Capture the cell that displays the provided text and extract its (X, Y) central coordinate. 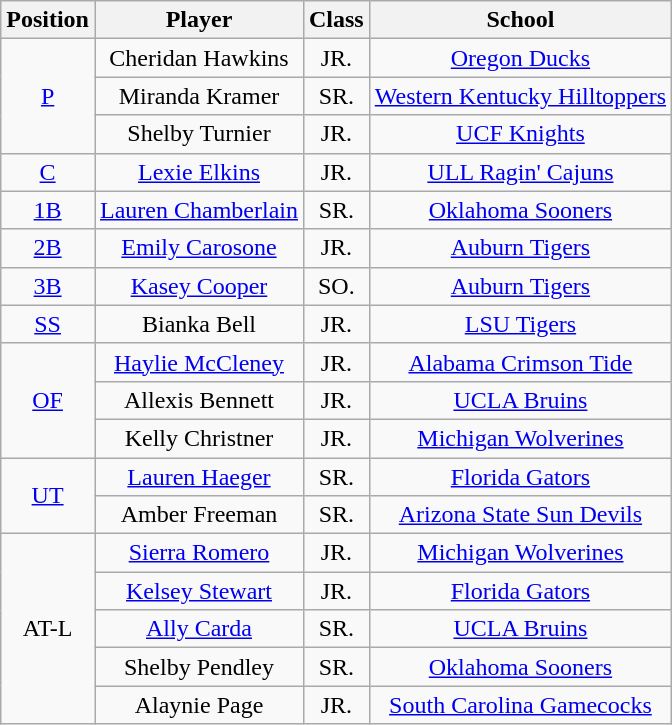
Alaynie Page (198, 705)
Ally Carda (198, 629)
2B (48, 248)
UCF Knights (520, 134)
Lexie Elkins (198, 172)
ULL Ragin' Cajuns (520, 172)
Kelsey Stewart (198, 591)
OF (48, 400)
South Carolina Gamecocks (520, 705)
Lauren Haeger (198, 477)
3B (48, 286)
Haylie McCleney (198, 362)
Western Kentucky Hilltoppers (520, 96)
P (48, 96)
School (520, 20)
Emily Carosone (198, 248)
SO. (336, 286)
Lauren Chamberlain (198, 210)
1B (48, 210)
Position (48, 20)
Cheridan Hawkins (198, 58)
Alabama Crimson Tide (520, 362)
Class (336, 20)
Player (198, 20)
Amber Freeman (198, 515)
Shelby Turnier (198, 134)
Miranda Kramer (198, 96)
AT-L (48, 629)
Kasey Cooper (198, 286)
UT (48, 496)
Oregon Ducks (520, 58)
Allexis Bennett (198, 400)
Sierra Romero (198, 553)
LSU Tigers (520, 324)
Kelly Christner (198, 438)
SS (48, 324)
Shelby Pendley (198, 667)
Bianka Bell (198, 324)
Arizona State Sun Devils (520, 515)
C (48, 172)
